Return the (X, Y) coordinate for the center point of the cell that contains the specified text.  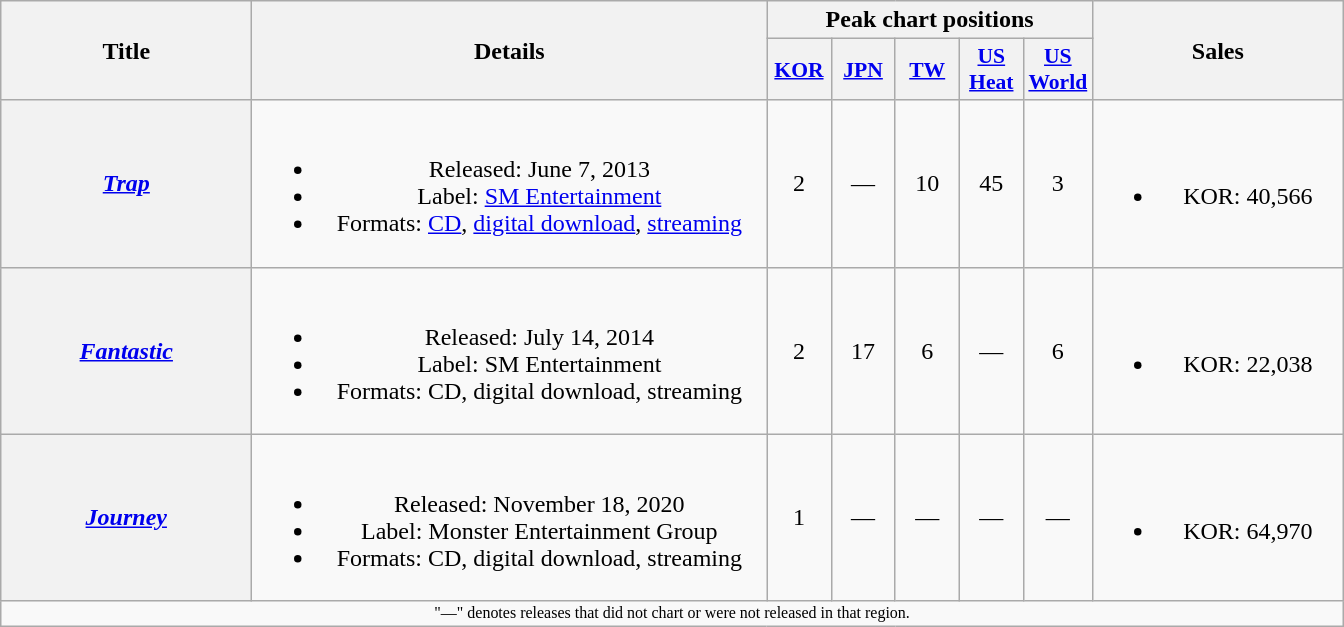
US World (1058, 70)
KOR (799, 70)
Released: November 18, 2020Label: Monster Entertainment GroupFormats: CD, digital download, streaming (510, 518)
10 (927, 184)
KOR: 40,566 (1218, 184)
KOR: 22,038 (1218, 350)
3 (1058, 184)
Title (126, 50)
Trap (126, 184)
1 (799, 518)
17 (863, 350)
KOR: 64,970 (1218, 518)
Fantastic (126, 350)
Released: July 14, 2014Label: SM EntertainmentFormats: CD, digital download, streaming (510, 350)
Peak chart positions (930, 20)
Journey (126, 518)
JPN (863, 70)
Released: June 7, 2013Label: SM EntertainmentFormats: CD, digital download, streaming (510, 184)
TW (927, 70)
45 (991, 184)
"—" denotes releases that did not chart or were not released in that region. (672, 613)
Sales (1218, 50)
US Heat (991, 70)
Details (510, 50)
